Output the (X, Y) coordinate of the center of the cell containing the given text.  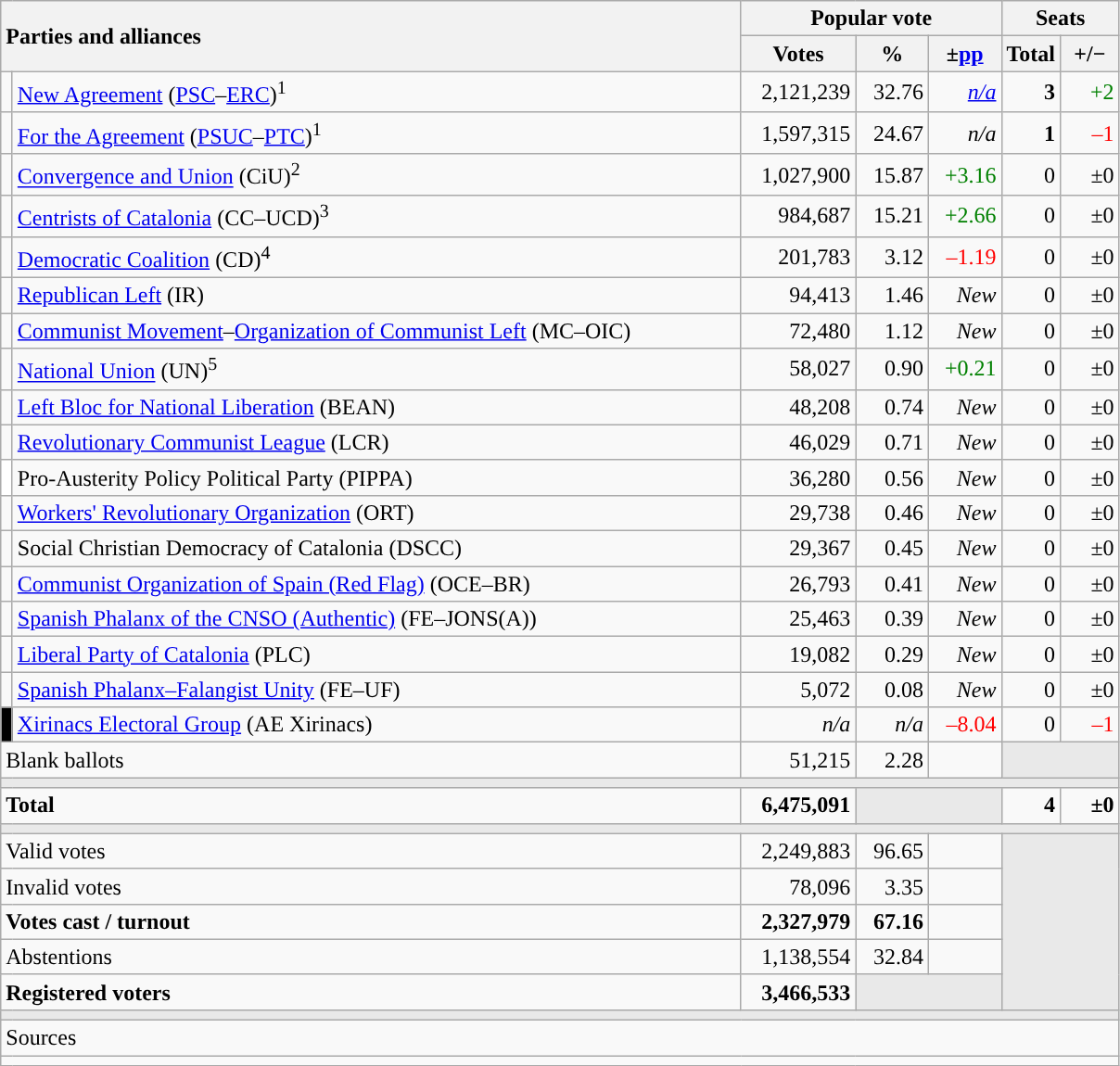
3,466,533 (798, 992)
Votes (798, 54)
Left Bloc for National Liberation (BEAN) (376, 407)
Blank ballots (371, 760)
Workers' Revolutionary Organization (ORT) (376, 514)
–1.19 (964, 258)
0.45 (892, 549)
+2 (1090, 93)
New Agreement (PSC–ERC)1 (376, 93)
0.74 (892, 407)
2.28 (892, 760)
0.46 (892, 514)
51,215 (798, 760)
24.67 (892, 133)
0.71 (892, 442)
0.56 (892, 477)
Xirinacs Electoral Group (AE Xirinacs) (376, 725)
Valid votes (371, 851)
+/− (1090, 54)
Sources (560, 1038)
Parties and alliances (371, 36)
15.87 (892, 174)
Liberal Party of Catalonia (PLC) (376, 654)
32.76 (892, 93)
48,208 (798, 407)
Spanish Phalanx–Falangist Unity (FE–UF) (376, 690)
Revolutionary Communist League (LCR) (376, 442)
3.12 (892, 258)
1.12 (892, 331)
1 (1031, 133)
58,027 (798, 369)
±pp (964, 54)
67.16 (892, 921)
Popular vote (872, 19)
0.41 (892, 584)
94,413 (798, 296)
Republican Left (IR) (376, 296)
+2.66 (964, 217)
0.39 (892, 619)
19,082 (798, 654)
3.35 (892, 886)
Democratic Coalition (CD)4 (376, 258)
Registered voters (371, 992)
15.21 (892, 217)
National Union (UN)5 (376, 369)
For the Agreement (PSUC–PTC)1 (376, 133)
Pro-Austerity Policy Political Party (PIPPA) (376, 477)
Votes cast / turnout (371, 921)
Centrists of Catalonia (CC–UCD)3 (376, 217)
32.84 (892, 957)
4 (1031, 806)
2,121,239 (798, 93)
Invalid votes (371, 886)
Social Christian Democracy of Catalonia (DSCC) (376, 549)
0.08 (892, 690)
6,475,091 (798, 806)
Spanish Phalanx of the CNSO (Authentic) (FE–JONS(A)) (376, 619)
+3.16 (964, 174)
1,138,554 (798, 957)
46,029 (798, 442)
29,738 (798, 514)
36,280 (798, 477)
5,072 (798, 690)
0.90 (892, 369)
984,687 (798, 217)
72,480 (798, 331)
3 (1031, 93)
25,463 (798, 619)
26,793 (798, 584)
Convergence and Union (CiU)2 (376, 174)
+0.21 (964, 369)
2,249,883 (798, 851)
1,027,900 (798, 174)
2,327,979 (798, 921)
78,096 (798, 886)
1,597,315 (798, 133)
Communist Organization of Spain (Red Flag) (OCE–BR) (376, 584)
Seats (1061, 19)
Abstentions (371, 957)
96.65 (892, 851)
29,367 (798, 549)
0.29 (892, 654)
% (892, 54)
201,783 (798, 258)
Communist Movement–Organization of Communist Left (MC–OIC) (376, 331)
–8.04 (964, 725)
1.46 (892, 296)
